From the cell containing the given text, extract its center point as (X, Y) coordinate. 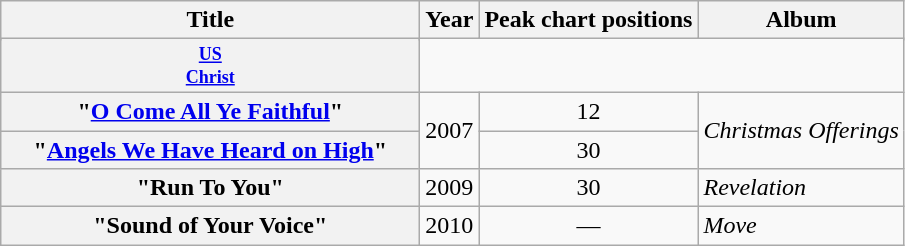
12 (588, 111)
"Run To You" (210, 188)
Christmas Offerings (801, 130)
"O Come All Ye Faithful" (210, 111)
USChrist (210, 66)
2009 (450, 188)
Revelation (801, 188)
Peak chart positions (588, 20)
Year (450, 20)
"Sound of Your Voice" (210, 226)
Title (210, 20)
"Angels We Have Heard on High" (210, 150)
Album (801, 20)
Move (801, 226)
2010 (450, 226)
2007 (450, 130)
— (588, 226)
